Identify which cell holds the provided text, then report its [x, y] central coordinate. 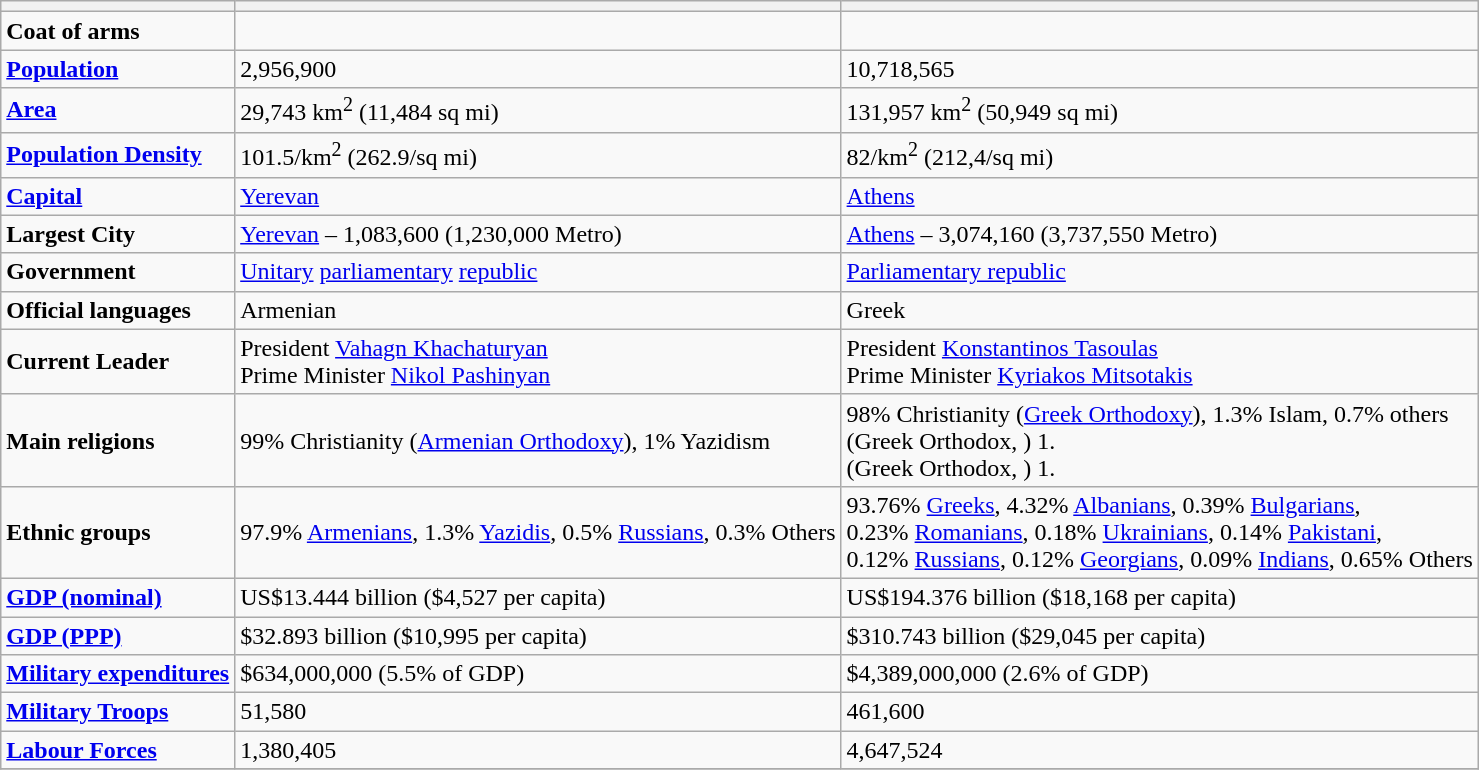
98% Christianity (Greek Orthodoxy), 1.3% Islam, 0.7% others(Greek Orthodox, ) 1.(Greek Orthodox, ) 1. [1160, 440]
GDP (nominal) [118, 597]
Labour Forces [118, 750]
$310.743 billion ($29,045 per capita) [1160, 636]
Population [118, 69]
82/km2 (212,4/sq mi) [1160, 154]
10,718,565 [1160, 69]
Ethnic groups [118, 532]
Military expenditures [118, 674]
51,580 [538, 712]
4,647,524 [1160, 750]
Current Leader [118, 362]
Main religions [118, 440]
Largest City [118, 234]
Military Troops [118, 712]
Greek [1160, 310]
Yerevan – 1,083,600 (1,230,000 Metro) [538, 234]
GDP (PPP) [118, 636]
US$194.376 billion ($18,168 per capita) [1160, 597]
US$13.444 billion ($4,527 per capita) [538, 597]
$634,000,000 (5.5% of GDP) [538, 674]
$4,389,000,000 (2.6% of GDP) [1160, 674]
97.9% Armenians, 1.3% Yazidis, 0.5% Russians, 0.3% Others [538, 532]
461,600 [1160, 712]
Athens [1160, 196]
President Vahagn Khachaturyan Prime Minister Nikol Pashinyan [538, 362]
101.5/km2 (262.9/sq mi) [538, 154]
Area [118, 110]
131,957 km2 (50,949 sq mi) [1160, 110]
President Konstantinos Tasoulas Prime Minister Kyriakos Mitsotakis [1160, 362]
2,956,900 [538, 69]
Parliamentary republic [1160, 272]
Armenian [538, 310]
Official languages [118, 310]
$32.893 billion ($10,995 per capita) [538, 636]
Government [118, 272]
Athens – 3,074,160 (3,737,550 Metro) [1160, 234]
Coat of arms [118, 31]
Unitary parliamentary republic [538, 272]
Yerevan [538, 196]
Population Density [118, 154]
Capital [118, 196]
1,380,405 [538, 750]
99% Christianity (Armenian Orthodoxy), 1% Yazidism [538, 440]
29,743 km2 (11,484 sq mi) [538, 110]
